From the cell containing the given text, extract its center point as (x, y) coordinate. 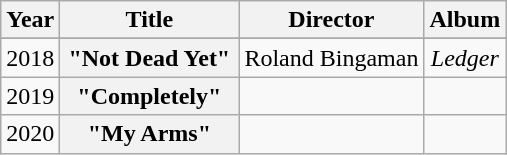
"Completely" (150, 96)
"My Arms" (150, 134)
Roland Bingaman (332, 58)
Album (465, 20)
"Not Dead Yet" (150, 58)
Title (150, 20)
Year (30, 20)
2019 (30, 96)
Director (332, 20)
Ledger (465, 58)
2020 (30, 134)
2018 (30, 58)
